Pinpoint the cell where the given text exists, returning its (X, Y) midpoint coordinate. 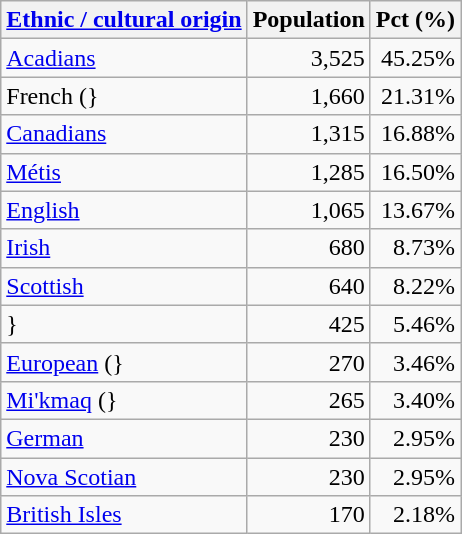
265 (308, 400)
3,525 (308, 58)
Pct (%) (415, 20)
Irish (124, 248)
Métis (124, 172)
Canadians (124, 134)
13.67% (415, 210)
425 (308, 324)
640 (308, 286)
16.88% (415, 134)
680 (308, 248)
5.46% (415, 324)
Acadians (124, 58)
} (124, 324)
45.25% (415, 58)
2.18% (415, 515)
German (124, 438)
170 (308, 515)
1,065 (308, 210)
8.73% (415, 248)
1,285 (308, 172)
English (124, 210)
Nova Scotian (124, 477)
Ethnic / cultural origin (124, 20)
1,660 (308, 96)
British Isles (124, 515)
3.40% (415, 400)
Population (308, 20)
16.50% (415, 172)
European (} (124, 362)
21.31% (415, 96)
French (} (124, 96)
Scottish (124, 286)
270 (308, 362)
1,315 (308, 134)
8.22% (415, 286)
3.46% (415, 362)
Mi'kmaq (} (124, 400)
